Locate the cell with the specified text and output its [x, y] center coordinate. 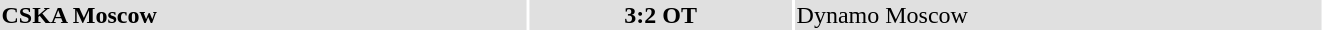
3:2 OT [660, 15]
Dynamo Moscow [1058, 15]
CSKA Moscow [263, 15]
